Return the (X, Y) coordinate for the center point of the cell that contains the specified text.  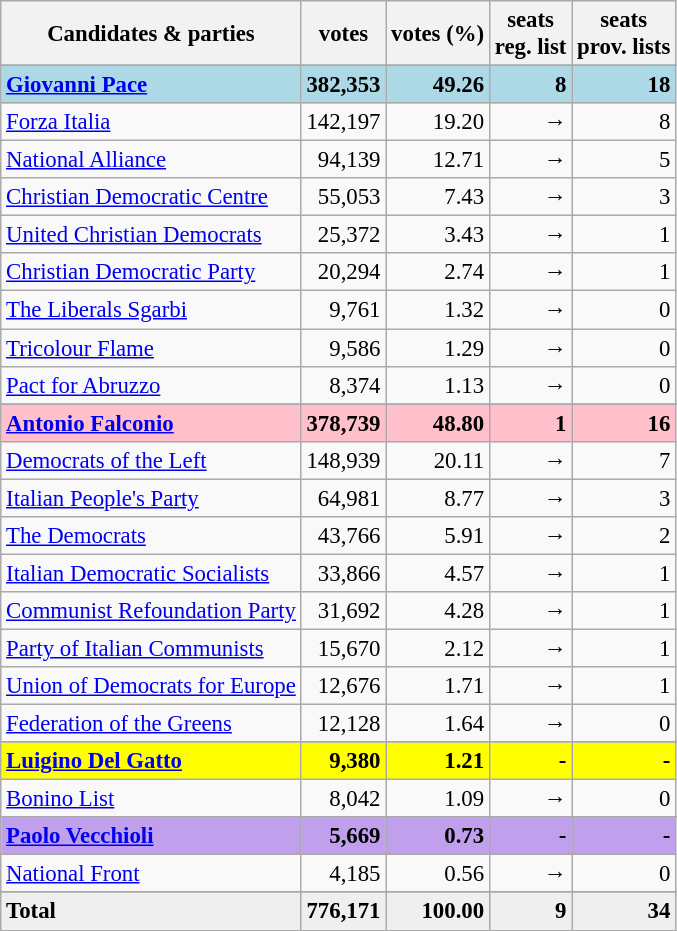
United Christian Democrats (151, 235)
Luigino Del Gatto (151, 761)
0.56 (438, 874)
5.91 (438, 536)
9 (530, 912)
20,294 (344, 273)
5,669 (344, 836)
1.29 (438, 348)
Paolo Vecchioli (151, 836)
1.13 (438, 385)
7.43 (438, 197)
18 (624, 85)
Federation of the Greens (151, 724)
Forza Italia (151, 122)
Candidates & parties (151, 34)
16 (624, 423)
National Alliance (151, 160)
33,866 (344, 573)
12,128 (344, 724)
2 (624, 536)
9,761 (344, 310)
National Front (151, 874)
The Liberals Sgarbi (151, 310)
1.32 (438, 310)
4,185 (344, 874)
64,981 (344, 498)
The Democrats (151, 536)
seatsprov. lists (624, 34)
1.21 (438, 761)
votes (344, 34)
5 (624, 160)
142,197 (344, 122)
votes (%) (438, 34)
Communist Refoundation Party (151, 611)
31,692 (344, 611)
1.64 (438, 724)
49.26 (438, 85)
2.74 (438, 273)
15,670 (344, 648)
9,380 (344, 761)
43,766 (344, 536)
382,353 (344, 85)
8,374 (344, 385)
Union of Democrats for Europe (151, 686)
Bonino List (151, 799)
12,676 (344, 686)
100.00 (438, 912)
seatsreg. list (530, 34)
1.71 (438, 686)
8.77 (438, 498)
4.57 (438, 573)
48.80 (438, 423)
8,042 (344, 799)
Tricolour Flame (151, 348)
55,053 (344, 197)
34 (624, 912)
Total (151, 912)
Antonio Falconio (151, 423)
776,171 (344, 912)
Giovanni Pace (151, 85)
378,739 (344, 423)
94,139 (344, 160)
7 (624, 460)
Pact for Abruzzo (151, 385)
25,372 (344, 235)
Christian Democratic Party (151, 273)
Italian Democratic Socialists (151, 573)
12.71 (438, 160)
148,939 (344, 460)
0.73 (438, 836)
4.28 (438, 611)
Christian Democratic Centre (151, 197)
9,586 (344, 348)
Party of Italian Communists (151, 648)
Democrats of the Left (151, 460)
1.09 (438, 799)
19.20 (438, 122)
3.43 (438, 235)
2.12 (438, 648)
Italian People's Party (151, 498)
20.11 (438, 460)
